Pinpoint the cell where the given text exists, returning its [x, y] midpoint coordinate. 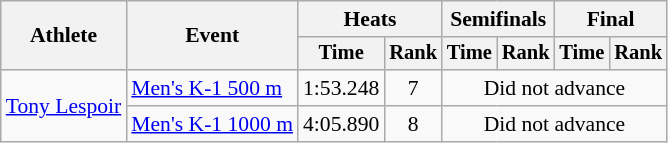
Men's K-1 1000 m [212, 124]
Event [212, 36]
Men's K-1 500 m [212, 88]
Final [610, 19]
7 [413, 88]
1:53.248 [341, 88]
Athlete [64, 36]
8 [413, 124]
Heats [370, 19]
4:05.890 [341, 124]
Tony Lespoir [64, 106]
Semifinals [498, 19]
